Capture the cell that displays the provided text and extract its (x, y) central coordinate. 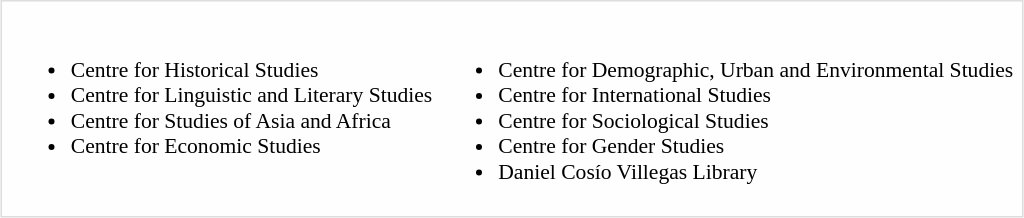
Centre for Historical StudiesCentre for Linguistic and Literary StudiesCentre for Studies of Asia and AfricaCentre for Economic Studies (221, 108)
